Pinpoint the cell where the given text exists, returning its [x, y] midpoint coordinate. 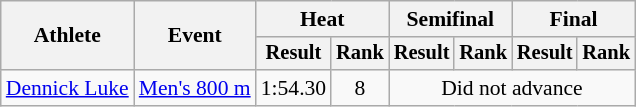
Event [195, 36]
Heat [322, 19]
Dennick Luke [68, 88]
Did not advance [512, 88]
Semifinal [450, 19]
8 [360, 88]
Final [574, 19]
1:54.30 [294, 88]
Athlete [68, 36]
Men's 800 m [195, 88]
